Return the [x, y] coordinate for the center point of the cell that contains the specified text.  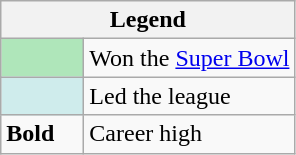
Legend [148, 20]
Bold [42, 134]
Career high [190, 134]
Won the Super Bowl [190, 58]
Led the league [190, 96]
